Capture the cell that displays the provided text and extract its (x, y) central coordinate. 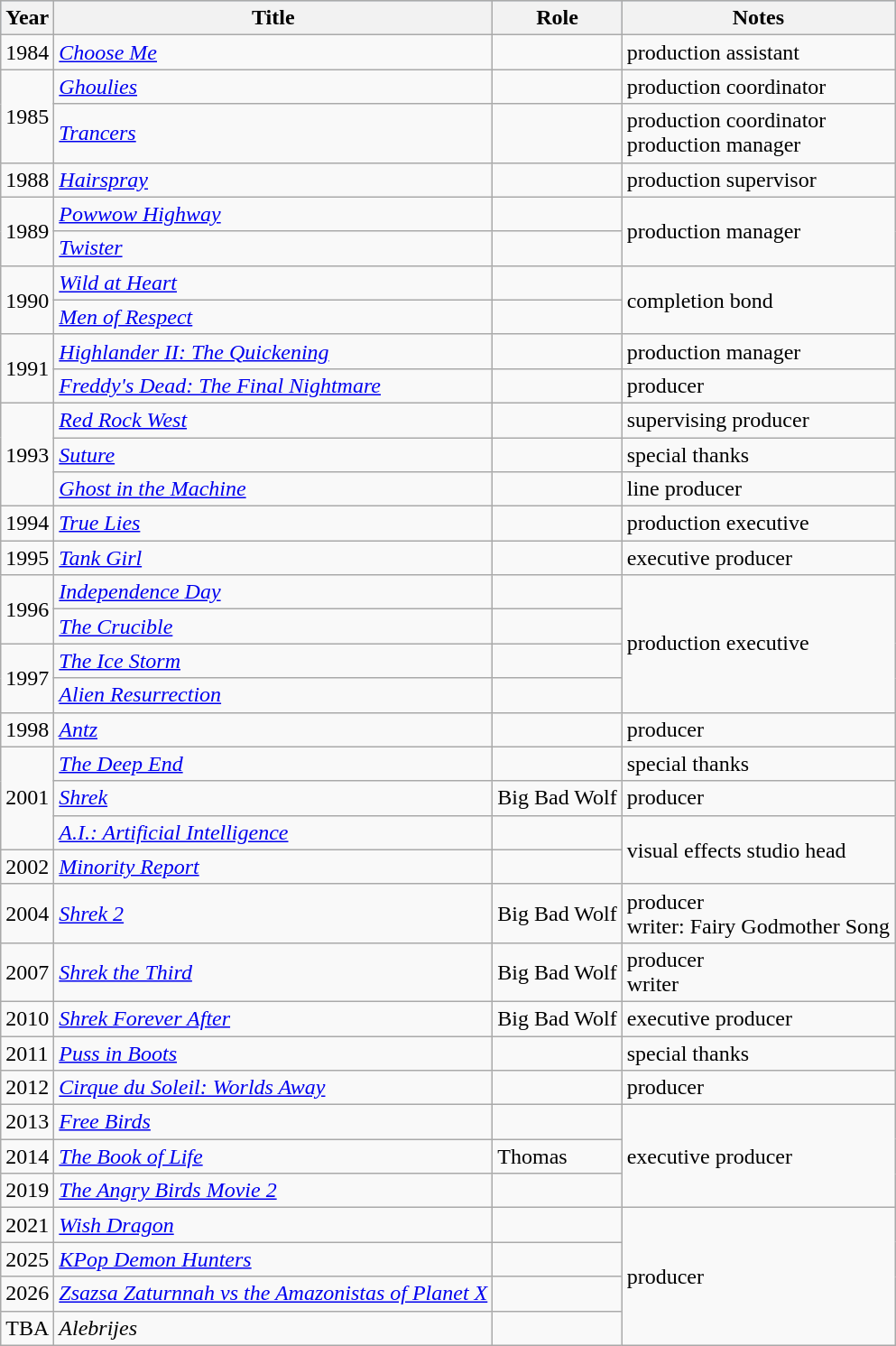
Wish Dragon (273, 1225)
line producer (758, 489)
1988 (27, 180)
Ghost in the Machine (273, 489)
producerwriter: Fairy Godmother Song (758, 914)
Highlander II: The Quickening (273, 351)
Powwow Highway (273, 214)
2021 (27, 1225)
2013 (27, 1122)
2002 (27, 867)
2025 (27, 1259)
Alebrijes (273, 1328)
2012 (27, 1088)
completion bond (758, 300)
Choose Me (273, 52)
KPop Demon Hunters (273, 1259)
1998 (27, 729)
The Deep End (273, 764)
1993 (27, 454)
2019 (27, 1191)
Antz (273, 729)
Zsazsa Zaturnnah vs the Amazonistas of Planet X (273, 1294)
1984 (27, 52)
Puss in Boots (273, 1054)
Thomas (558, 1156)
Ghoulies (273, 87)
The Angry Birds Movie 2 (273, 1191)
Twister (273, 248)
2007 (27, 971)
A.I.: Artificial Intelligence (273, 832)
visual effects studio head (758, 849)
Alien Resurrection (273, 695)
Wild at Heart (273, 283)
Men of Respect (273, 317)
Hairspray (273, 180)
Trancers (273, 134)
Shrek the Third (273, 971)
TBA (27, 1328)
Suture (273, 454)
2001 (27, 798)
1985 (27, 116)
Cirque du Soleil: Worlds Away (273, 1088)
2011 (27, 1054)
2004 (27, 914)
True Lies (273, 524)
2014 (27, 1156)
2026 (27, 1294)
supervising producer (758, 420)
1996 (27, 609)
The Ice Storm (273, 661)
1991 (27, 368)
Shrek 2 (273, 914)
Role (558, 18)
production coordinatorproduction manager (758, 134)
2010 (27, 1018)
The Book of Life (273, 1156)
Notes (758, 18)
Freddy's Dead: The Final Nightmare (273, 385)
production supervisor (758, 180)
1994 (27, 524)
1989 (27, 231)
1997 (27, 678)
Red Rock West (273, 420)
Year (27, 18)
The Crucible (273, 627)
Shrek (273, 798)
Title (273, 18)
producerwriter (758, 971)
Free Birds (273, 1122)
Independence Day (273, 592)
Tank Girl (273, 558)
1995 (27, 558)
production assistant (758, 52)
production coordinator (758, 87)
1990 (27, 300)
Shrek Forever After (273, 1018)
Minority Report (273, 867)
